Return [X, Y] of the center of cell containing provided text 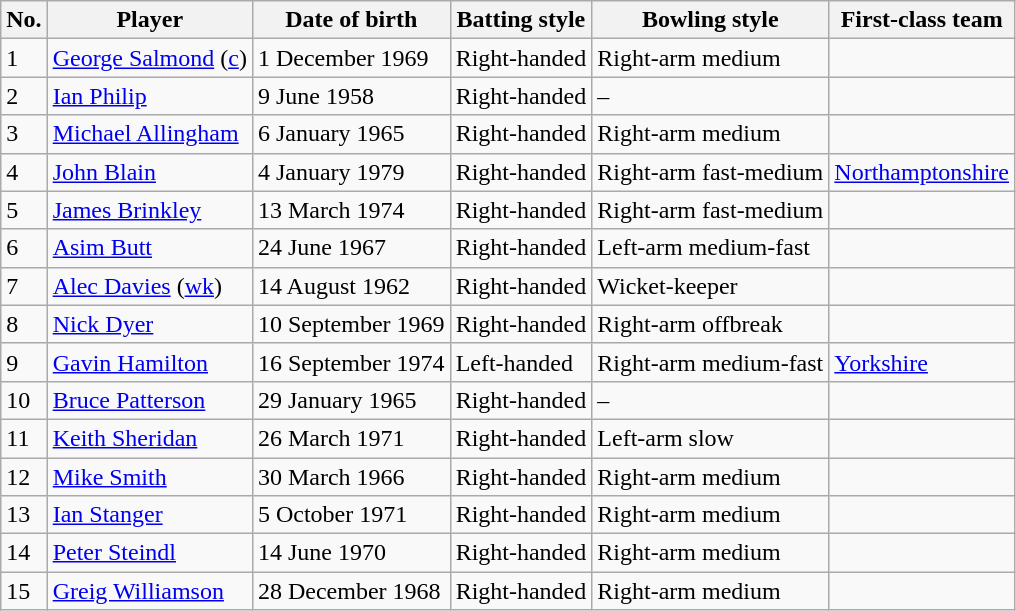
10 September 1969 [351, 324]
Right-arm medium-fast [710, 362]
Ian Philip [150, 96]
Ian Stanger [150, 515]
Keith Sheridan [150, 438]
7 [24, 286]
Date of birth [351, 20]
Peter Steindl [150, 553]
James Brinkley [150, 210]
3 [24, 134]
John Blain [150, 172]
8 [24, 324]
Wicket-keeper [710, 286]
Bowling style [710, 20]
11 [24, 438]
14 June 1970 [351, 553]
9 [24, 362]
No. [24, 20]
14 August 1962 [351, 286]
Mike Smith [150, 477]
George Salmond (c) [150, 58]
Left-arm medium-fast [710, 248]
Batting style [521, 20]
2 [24, 96]
6 January 1965 [351, 134]
Bruce Patterson [150, 400]
Left-arm slow [710, 438]
15 [24, 591]
30 March 1966 [351, 477]
12 [24, 477]
5 [24, 210]
6 [24, 248]
16 September 1974 [351, 362]
Left-handed [521, 362]
First-class team [922, 20]
10 [24, 400]
14 [24, 553]
1 [24, 58]
Asim Butt [150, 248]
Alec Davies (wk) [150, 286]
Yorkshire [922, 362]
13 March 1974 [351, 210]
Nick Dyer [150, 324]
Right-arm offbreak [710, 324]
24 June 1967 [351, 248]
4 [24, 172]
5 October 1971 [351, 515]
4 January 1979 [351, 172]
Michael Allingham [150, 134]
9 June 1958 [351, 96]
26 March 1971 [351, 438]
Player [150, 20]
Greig Williamson [150, 591]
1 December 1969 [351, 58]
Northamptonshire [922, 172]
29 January 1965 [351, 400]
13 [24, 515]
28 December 1968 [351, 591]
Gavin Hamilton [150, 362]
